Output the (X, Y) coordinate of the center of the cell containing the given text.  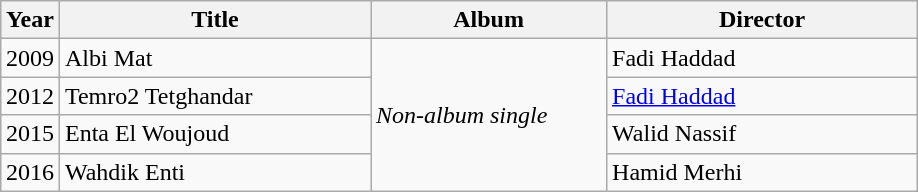
Albi Mat (214, 58)
2015 (30, 134)
Wahdik Enti (214, 172)
Director (762, 20)
Album (488, 20)
Year (30, 20)
Hamid Merhi (762, 172)
2009 (30, 58)
Temro2 Tetghandar (214, 96)
Title (214, 20)
Walid Nassif (762, 134)
2016 (30, 172)
Enta El Woujoud (214, 134)
Non-album single (488, 115)
2012 (30, 96)
